Capture the cell that displays the provided text and extract its (x, y) central coordinate. 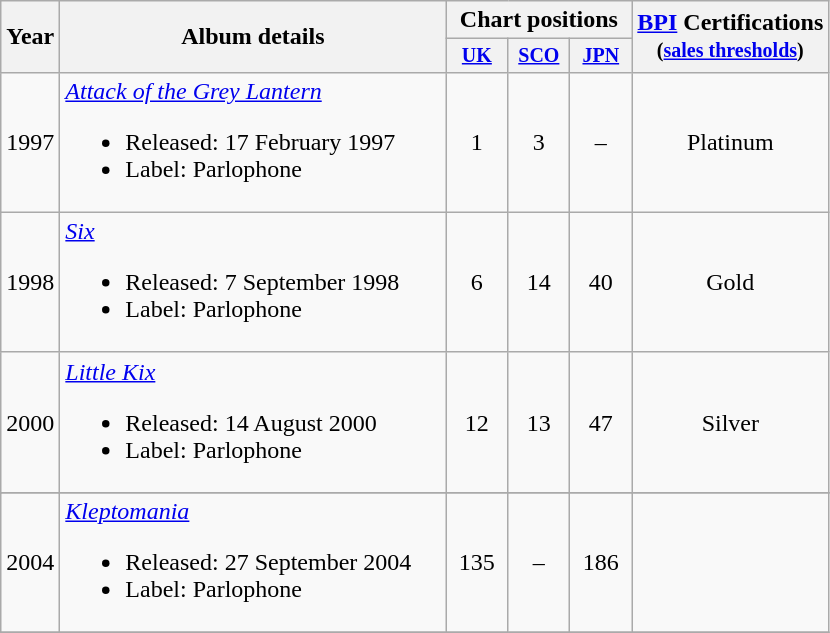
3 (539, 142)
2000 (30, 422)
135 (477, 562)
13 (539, 422)
BPI Certifications(sales thresholds) (730, 37)
1997 (30, 142)
47 (601, 422)
Little KixReleased: 14 August 2000Label: Parlophone (253, 422)
12 (477, 422)
40 (601, 282)
Chart positions (539, 20)
Album details (253, 37)
Platinum (730, 142)
Attack of the Grey LanternReleased: 17 February 1997Label: Parlophone (253, 142)
186 (601, 562)
JPN (601, 56)
14 (539, 282)
1998 (30, 282)
6 (477, 282)
UK (477, 56)
2004 (30, 562)
KleptomaniaReleased: 27 September 2004Label: Parlophone (253, 562)
Gold (730, 282)
Year (30, 37)
SCO (539, 56)
Silver (730, 422)
1 (477, 142)
SixReleased: 7 September 1998Label: Parlophone (253, 282)
